Extract the (X, Y) coordinate from the center of the cell holding the provided text.  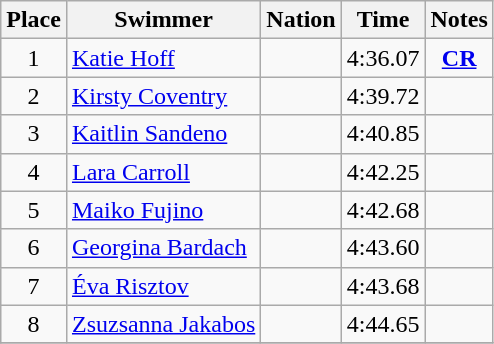
3 (34, 134)
4:40.85 (383, 134)
6 (34, 248)
4:43.60 (383, 248)
4:39.72 (383, 96)
Maiko Fujino (163, 210)
Lara Carroll (163, 172)
Place (34, 20)
Time (383, 20)
Nation (301, 20)
Katie Hoff (163, 58)
Georgina Bardach (163, 248)
2 (34, 96)
Kaitlin Sandeno (163, 134)
Notes (459, 20)
4:36.07 (383, 58)
Kirsty Coventry (163, 96)
5 (34, 210)
7 (34, 286)
4:42.68 (383, 210)
4:44.65 (383, 324)
Éva Risztov (163, 286)
4:43.68 (383, 286)
4 (34, 172)
Swimmer (163, 20)
8 (34, 324)
1 (34, 58)
Zsuzsanna Jakabos (163, 324)
4:42.25 (383, 172)
CR (459, 58)
